Scan for the cell matching the given text and deliver its (x, y) coordinate at center. 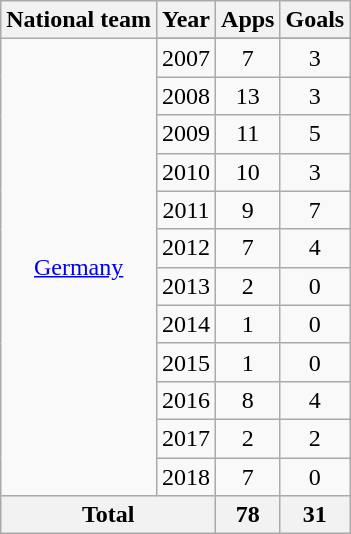
5 (315, 134)
Year (186, 20)
2013 (186, 286)
8 (248, 400)
2017 (186, 438)
Total (108, 515)
13 (248, 96)
2016 (186, 400)
11 (248, 134)
2015 (186, 362)
2011 (186, 210)
2012 (186, 248)
9 (248, 210)
Germany (79, 268)
2018 (186, 477)
2008 (186, 96)
2010 (186, 172)
2009 (186, 134)
78 (248, 515)
Goals (315, 20)
10 (248, 172)
2007 (186, 58)
2014 (186, 324)
Apps (248, 20)
National team (79, 20)
31 (315, 515)
